For the text-containing cell, return its midpoint in (x, y) coordinate format. 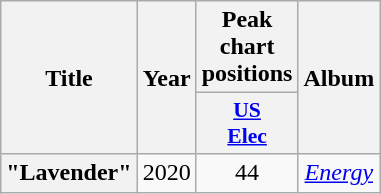
Year (166, 78)
Title (69, 78)
USElec (247, 124)
Album (339, 78)
Energy (339, 173)
2020 (166, 173)
"Lavender" (69, 173)
Peak chart positions (247, 47)
44 (247, 173)
